For the text-containing cell, return its midpoint in [x, y] coordinate format. 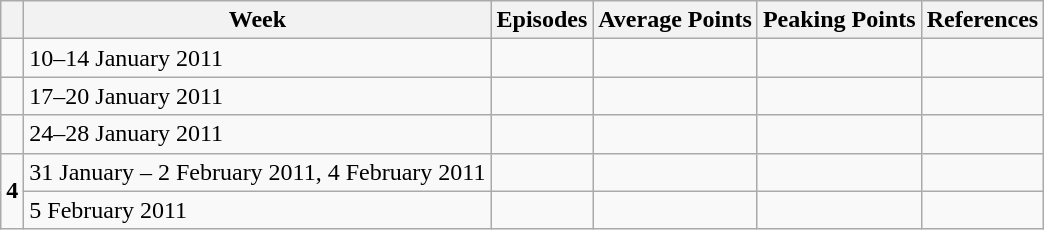
References [982, 20]
31 January – 2 February 2011, 4 February 2011 [258, 172]
Episodes [542, 20]
24–28 January 2011 [258, 134]
Average Points [676, 20]
Week [258, 20]
4 [12, 191]
17–20 January 2011 [258, 96]
5 February 2011 [258, 210]
Peaking Points [839, 20]
10–14 January 2011 [258, 58]
